Scan for the cell matching the given text and deliver its (X, Y) coordinate at center. 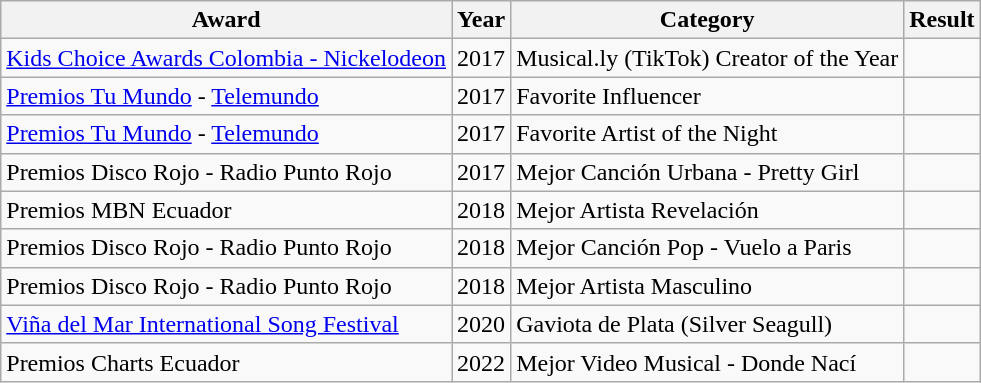
2020 (482, 324)
Viña del Mar International Song Festival (226, 324)
Premios MBN Ecuador (226, 210)
Result (942, 20)
Category (708, 20)
Mejor Artista Revelación (708, 210)
Premios Charts Ecuador (226, 362)
Mejor Canción Pop - Vuelo a Paris (708, 248)
Favorite Artist of the Night (708, 134)
Favorite Influencer (708, 96)
Mejor Canción Urbana - Pretty Girl (708, 172)
Year (482, 20)
Mejor Video Musical - Donde Nací (708, 362)
2022 (482, 362)
Musical.ly (TikTok) Creator of the Year (708, 58)
Award (226, 20)
Kids Choice Awards Colombia - Nickelodeon (226, 58)
Gaviota de Plata (Silver Seagull) (708, 324)
Mejor Artista Masculino (708, 286)
